Find where the given text appears and provide that cell's center as (x, y) coordinate. 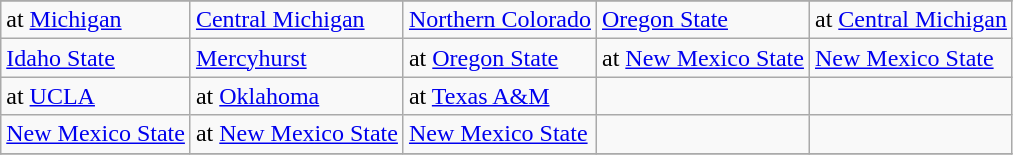
Northern Colorado (500, 20)
at UCLA (96, 96)
at Oregon State (500, 58)
Mercyhurst (296, 58)
at Oklahoma (296, 96)
Idaho State (96, 58)
Oregon State (702, 20)
at Michigan (96, 20)
at Texas A&M (500, 96)
Central Michigan (296, 20)
at Central Michigan (910, 20)
